Output the (x, y) coordinate of the center of the cell containing the given text.  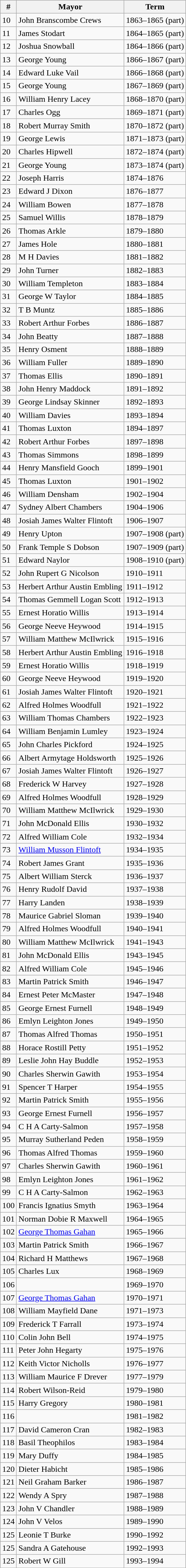
1945–1946 (155, 968)
1943–1945 (155, 955)
William Bowen (70, 205)
Term (155, 7)
1876–1877 (155, 191)
30 (8, 283)
Charles Lux (70, 1271)
1927–1928 (155, 784)
1975–1976 (155, 1350)
44 (8, 468)
John V Chandler (70, 1508)
1874–1876 (155, 178)
T B Muntz (70, 310)
35 (8, 349)
29 (8, 270)
Neil Graham Barker (70, 1482)
Edward J Dixon (70, 191)
18 (8, 125)
Francis Ignatius Smyth (70, 1205)
1920–1921 (155, 692)
Leonie T Burke (70, 1535)
39 (8, 402)
112 (8, 1363)
31 (8, 297)
86 (8, 1021)
74 (8, 863)
24 (8, 205)
42 (8, 442)
78 (8, 916)
71 (8, 824)
25 (8, 218)
124 (8, 1522)
1948–1949 (155, 1008)
1932–1934 (155, 837)
1871–1873 (part) (155, 138)
Harry Gregory (70, 1403)
Wendy A Spry (70, 1495)
1976–1977 (155, 1363)
55 (8, 613)
1892–1893 (155, 402)
Edward Luke Vail (70, 73)
99 (8, 1192)
1901–1902 (155, 481)
82 (8, 968)
119 (8, 1456)
William Musson Flintoft (70, 850)
George Lewis (70, 138)
115 (8, 1403)
1935–1936 (155, 863)
1915–1916 (155, 639)
34 (8, 336)
Harry Landen (70, 903)
1992–1993 (155, 1548)
92 (8, 1100)
1956–1957 (155, 1113)
1873–1874 (part) (155, 165)
76 (8, 889)
1990–1992 (155, 1535)
1925–1926 (155, 758)
1955–1956 (155, 1100)
1926–1927 (155, 771)
1924–1925 (155, 744)
91 (8, 1087)
John Beatty (70, 336)
81 (8, 955)
Spencer T Harper (70, 1087)
1977–1979 (155, 1377)
1921–1922 (155, 705)
William Henry Lacey (70, 99)
101 (8, 1218)
1940–1941 (155, 929)
15 (8, 86)
Mary Duffy (70, 1456)
52 (8, 573)
Sydney Albert Chambers (70, 507)
1969–1970 (155, 1285)
27 (8, 244)
1988–1989 (155, 1508)
1954–1955 (155, 1087)
1912–1913 (155, 600)
1986–1987 (155, 1482)
1923–1924 (155, 731)
Thomas Gemmell Logan Scott (70, 600)
1906–1907 (155, 520)
William Thomas Chambers (70, 718)
96 (8, 1153)
Maurice Gabriel Sloman (70, 916)
105 (8, 1271)
George W Taylor (70, 297)
113 (8, 1377)
1888–1889 (155, 349)
Henry Mansfield Gooch (70, 468)
117 (8, 1430)
120 (8, 1469)
1869–1871 (part) (155, 112)
# (8, 7)
88 (8, 1048)
Thomas Arkle (70, 231)
50 (8, 547)
1960–1961 (155, 1166)
Basil Theophilos (70, 1443)
1937–1938 (155, 889)
1867–1869 (part) (155, 86)
98 (8, 1179)
87 (8, 1034)
Edward Naylor (70, 560)
James Stodart (70, 33)
1866–1867 (part) (155, 60)
1898–1899 (155, 455)
58 (8, 652)
116 (8, 1416)
20 (8, 152)
1949–1950 (155, 1021)
1928–1929 (155, 797)
Peter John Hegarty (70, 1350)
William Mayfield Dane (70, 1311)
1958–1959 (155, 1140)
1961–1962 (155, 1179)
1880–1881 (155, 244)
41 (8, 428)
1922–1923 (155, 718)
William Davies (70, 415)
1930–1932 (155, 824)
1987–1988 (155, 1495)
Sandra A Gatehouse (70, 1548)
1902–1904 (155, 494)
109 (8, 1324)
48 (8, 520)
89 (8, 1061)
26 (8, 231)
1907–1909 (part) (155, 547)
47 (8, 507)
36 (8, 362)
Frank Temple S Dobson (70, 547)
38 (8, 389)
97 (8, 1166)
100 (8, 1205)
John Charles Pickford (70, 744)
1877–1878 (155, 205)
13 (8, 60)
William Maurice F Drever (70, 1377)
10 (8, 20)
John Turner (70, 270)
123 (8, 1508)
111 (8, 1350)
85 (8, 1008)
William Templeton (70, 283)
Thomas Ellis (70, 375)
49 (8, 534)
1890–1891 (155, 375)
Frederick W Harvey (70, 784)
William Densham (70, 494)
Keith Victor Nicholls (70, 1363)
1950–1951 (155, 1034)
1941–1943 (155, 942)
45 (8, 481)
60 (8, 679)
122 (8, 1495)
1952–1953 (155, 1061)
1908–1910 (part) (155, 560)
Robert W Gill (70, 1561)
1938–1939 (155, 903)
14 (8, 73)
83 (8, 981)
1918–1919 (155, 665)
1913–1914 (155, 613)
22 (8, 178)
1971–1973 (155, 1311)
1894–1897 (155, 428)
23 (8, 191)
1864–1865 (part) (155, 33)
1879–1880 (155, 231)
1982–1983 (155, 1430)
William Benjamin Lumley (70, 731)
1985–1986 (155, 1469)
77 (8, 903)
Leslie John Hay Buddle (70, 1061)
Horace Rostill Petty (70, 1048)
1891–1892 (155, 389)
40 (8, 415)
Norman Dobie R Maxwell (70, 1218)
Albert William Sterck (70, 876)
1979–1980 (155, 1390)
1968–1969 (155, 1271)
1980–1981 (155, 1403)
57 (8, 639)
110 (8, 1337)
1967–1968 (155, 1258)
1914–1915 (155, 626)
69 (8, 797)
1919–1920 (155, 679)
1959–1960 (155, 1153)
1963–1964 (155, 1205)
28 (8, 257)
1904–1906 (155, 507)
54 (8, 600)
106 (8, 1285)
James Hole (70, 244)
90 (8, 1074)
Thomas Simmons (70, 455)
103 (8, 1245)
21 (8, 165)
Richard H Matthews (70, 1258)
114 (8, 1390)
1907–1908 (part) (155, 534)
Ernest Peter McMaster (70, 995)
73 (8, 850)
Albert Armytage Holdsworth (70, 758)
1964–1965 (155, 1218)
1984–1985 (155, 1456)
1953–1954 (155, 1074)
1872–1874 (part) (155, 152)
1882–1883 (155, 270)
Robert Wilson-Reid (70, 1390)
64 (8, 731)
66 (8, 758)
75 (8, 876)
John Rupert G Nicolson (70, 573)
John Henry Maddock (70, 389)
94 (8, 1126)
65 (8, 744)
1983–1984 (155, 1443)
46 (8, 494)
1951–1952 (155, 1048)
17 (8, 112)
1981–1982 (155, 1416)
1993–1994 (155, 1561)
62 (8, 705)
1936–1937 (155, 876)
1957–1958 (155, 1126)
11 (8, 33)
David Cameron Cran (70, 1430)
Charles Hipwell (70, 152)
Frederick T Farrall (70, 1324)
61 (8, 692)
107 (8, 1298)
William Fuller (70, 362)
1973–1974 (155, 1324)
37 (8, 375)
1966–1967 (155, 1245)
102 (8, 1232)
53 (8, 587)
1934–1935 (155, 850)
1887–1888 (155, 336)
1939–1940 (155, 916)
1897–1898 (155, 442)
19 (8, 138)
67 (8, 771)
M H Davies (70, 257)
1881–1882 (155, 257)
Dieter Habicht (70, 1469)
80 (8, 942)
Colin John Bell (70, 1337)
Henry Rudolf David (70, 889)
Mayor (70, 7)
79 (8, 929)
Henry Osment (70, 349)
1889–1890 (155, 362)
John V Velos (70, 1522)
95 (8, 1140)
1916–1918 (155, 652)
John Branscombe Crews (70, 20)
43 (8, 455)
Robert James Grant (70, 863)
104 (8, 1258)
1863–1865 (part) (155, 20)
1870–1872 (part) (155, 125)
Samuel Willis (70, 218)
1884–1885 (155, 297)
1878–1879 (155, 218)
1962–1963 (155, 1192)
1899–1901 (155, 468)
108 (8, 1311)
1866–1868 (part) (155, 73)
1970–1971 (155, 1298)
1864–1866 (part) (155, 46)
1883–1884 (155, 283)
51 (8, 560)
1910–1911 (155, 573)
72 (8, 837)
59 (8, 665)
84 (8, 995)
93 (8, 1113)
1911–1912 (155, 587)
1974–1975 (155, 1337)
George Lindsay Skinner (70, 402)
1885–1886 (155, 310)
68 (8, 784)
12 (8, 46)
Murray Sutherland Peden (70, 1140)
1947–1948 (155, 995)
33 (8, 323)
Joseph Harris (70, 178)
1893–1894 (155, 415)
16 (8, 99)
56 (8, 626)
1929–1930 (155, 810)
1886–1887 (155, 323)
70 (8, 810)
Robert Murray Smith (70, 125)
Henry Upton (70, 534)
Charles Ogg (70, 112)
1989–1990 (155, 1522)
32 (8, 310)
118 (8, 1443)
1946–1947 (155, 981)
Joshua Snowball (70, 46)
1868–1870 (part) (155, 99)
63 (8, 718)
1965–1966 (155, 1232)
121 (8, 1482)
